Return [x, y] of the center of cell containing provided text 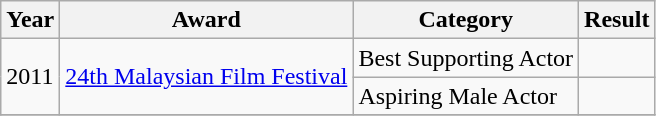
Award [206, 20]
2011 [30, 77]
24th Malaysian Film Festival [206, 77]
Aspiring Male Actor [466, 96]
Year [30, 20]
Category [466, 20]
Result [617, 20]
Best Supporting Actor [466, 58]
